Search for the cell housing the specified text and yield its (x, y) center coordinate. 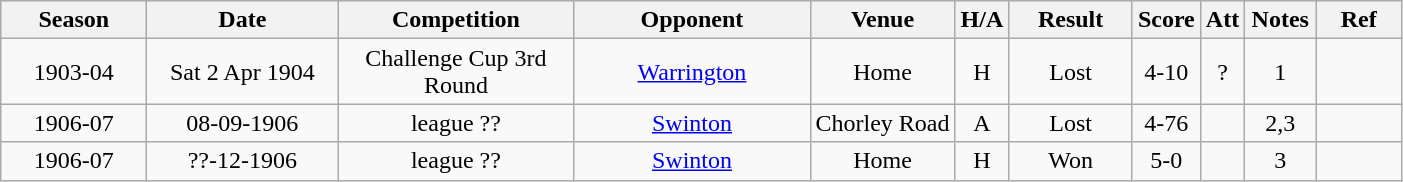
2,3 (1280, 123)
08-09-1906 (242, 123)
H/A (982, 20)
Chorley Road (882, 123)
5-0 (1166, 161)
Att (1222, 20)
Opponent (692, 20)
Season (74, 20)
4-76 (1166, 123)
? (1222, 72)
Sat 2 Apr 1904 (242, 72)
Result (1071, 20)
1903-04 (74, 72)
Warrington (692, 72)
Competition (456, 20)
Won (1071, 161)
4-10 (1166, 72)
Challenge Cup 3rd Round (456, 72)
Score (1166, 20)
Notes (1280, 20)
1 (1280, 72)
Ref (1359, 20)
A (982, 123)
Venue (882, 20)
3 (1280, 161)
??-12-1906 (242, 161)
Date (242, 20)
